Locate the cell with the specified text and output its (x, y) center coordinate. 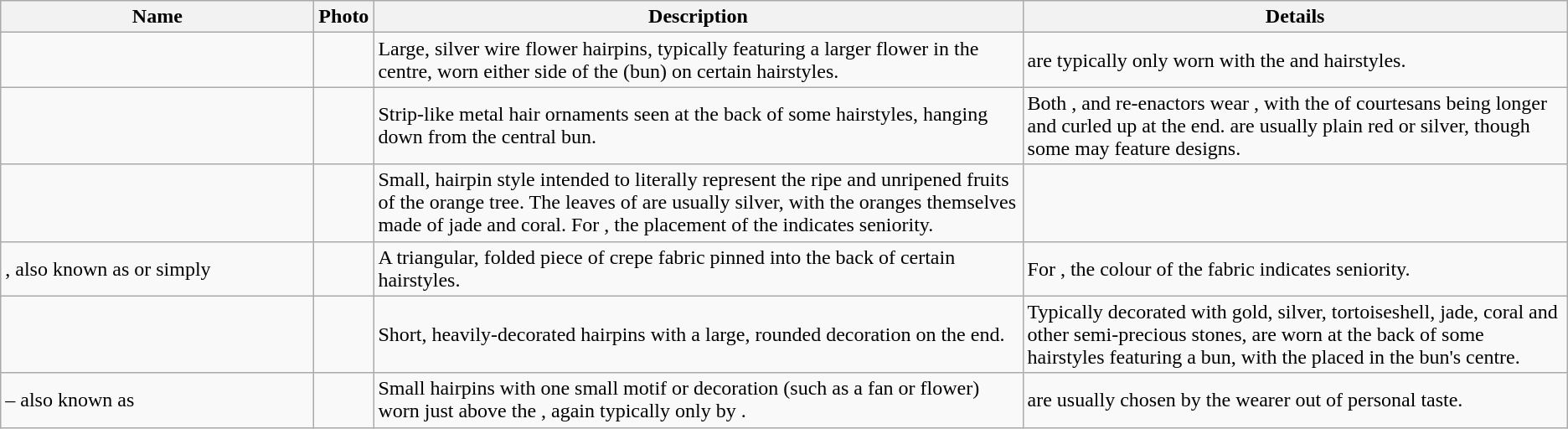
Name (157, 17)
A triangular, folded piece of crepe fabric pinned into the back of certain hairstyles. (699, 268)
Short, heavily-decorated hairpins with a large, rounded decoration on the end. (699, 334)
Description (699, 17)
– also known as (157, 401)
Details (1295, 17)
Photo (343, 17)
, also known as or simply (157, 268)
For , the colour of the fabric indicates seniority. (1295, 268)
Strip-like metal hair ornaments seen at the back of some hairstyles, hanging down from the central bun. (699, 126)
are typically only worn with the and hairstyles. (1295, 60)
Small hairpins with one small motif or decoration (such as a fan or flower) worn just above the , again typically only by . (699, 401)
are usually chosen by the wearer out of personal taste. (1295, 401)
Large, silver wire flower hairpins, typically featuring a larger flower in the centre, worn either side of the (bun) on certain hairstyles. (699, 60)
